Detect which cell encompasses the target text, then output its [X, Y] center coordinate. 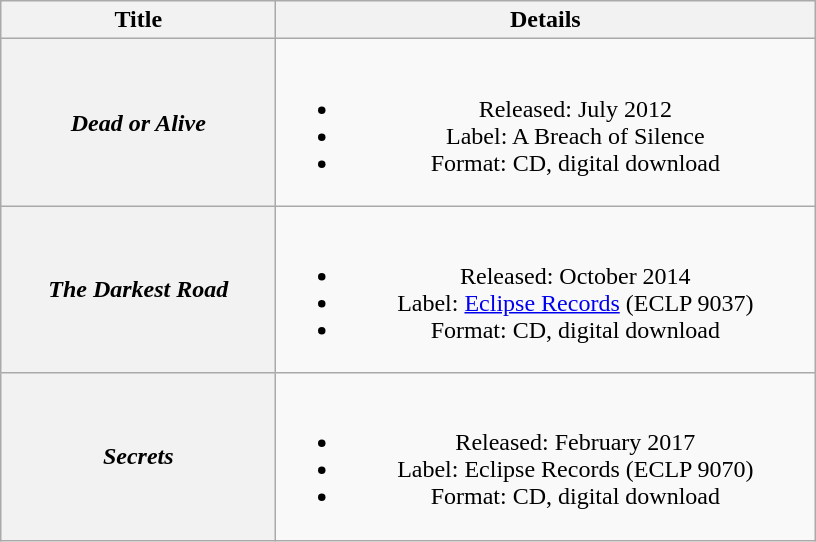
Secrets [138, 456]
Title [138, 20]
Details [546, 20]
The Darkest Road [138, 290]
Released: October 2014Label: Eclipse Records (ECLP 9037)Format: CD, digital download [546, 290]
Dead or Alive [138, 122]
Released: July 2012Label: A Breach of SilenceFormat: CD, digital download [546, 122]
Released: February 2017Label: Eclipse Records (ECLP 9070)Format: CD, digital download [546, 456]
